Return the (x, y) coordinate for the center point of the cell that contains the specified text.  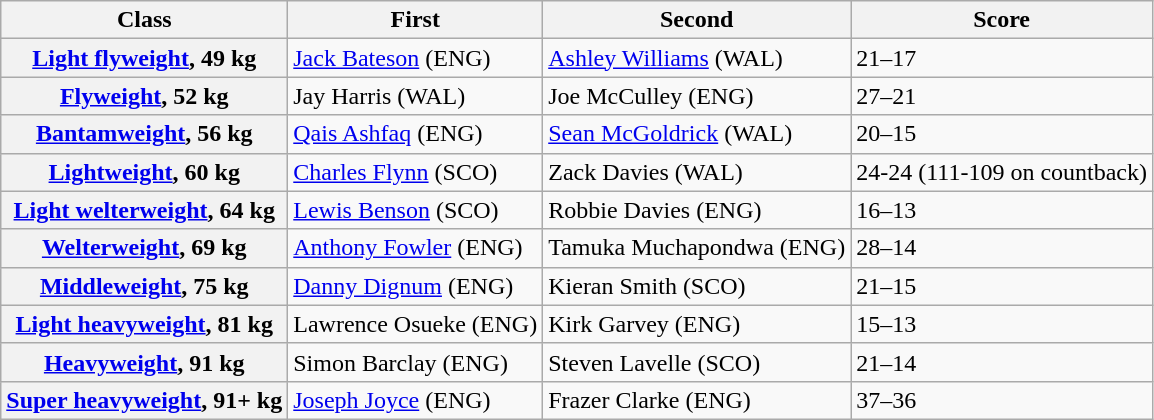
Flyweight, 52 kg (144, 96)
Simon Barclay (ENG) (416, 362)
Kirk Garvey (ENG) (697, 324)
20–15 (1002, 134)
Score (1002, 20)
21–17 (1002, 58)
27–21 (1002, 96)
37–36 (1002, 400)
Qais Ashfaq (ENG) (416, 134)
16–13 (1002, 210)
Class (144, 20)
Bantamweight, 56 kg (144, 134)
Frazer Clarke (ENG) (697, 400)
Zack Davies (WAL) (697, 172)
Heavyweight, 91 kg (144, 362)
Steven Lavelle (SCO) (697, 362)
15–13 (1002, 324)
Joe McCulley (ENG) (697, 96)
Tamuka Muchapondwa (ENG) (697, 248)
Welterweight, 69 kg (144, 248)
Middleweight, 75 kg (144, 286)
Charles Flynn (SCO) (416, 172)
Anthony Fowler (ENG) (416, 248)
Lawrence Osueke (ENG) (416, 324)
Second (697, 20)
Light heavyweight, 81 kg (144, 324)
28–14 (1002, 248)
First (416, 20)
Light welterweight, 64 kg (144, 210)
Lewis Benson (SCO) (416, 210)
21–14 (1002, 362)
Sean McGoldrick (WAL) (697, 134)
Robbie Davies (ENG) (697, 210)
Joseph Joyce (ENG) (416, 400)
Jay Harris (WAL) (416, 96)
Ashley Williams (WAL) (697, 58)
Jack Bateson (ENG) (416, 58)
Super heavyweight, 91+ kg (144, 400)
Danny Dignum (ENG) (416, 286)
21–15 (1002, 286)
24-24 (111-109 on countback) (1002, 172)
Lightweight, 60 kg (144, 172)
Light flyweight, 49 kg (144, 58)
Kieran Smith (SCO) (697, 286)
